Capture the cell that displays the provided text and extract its (x, y) central coordinate. 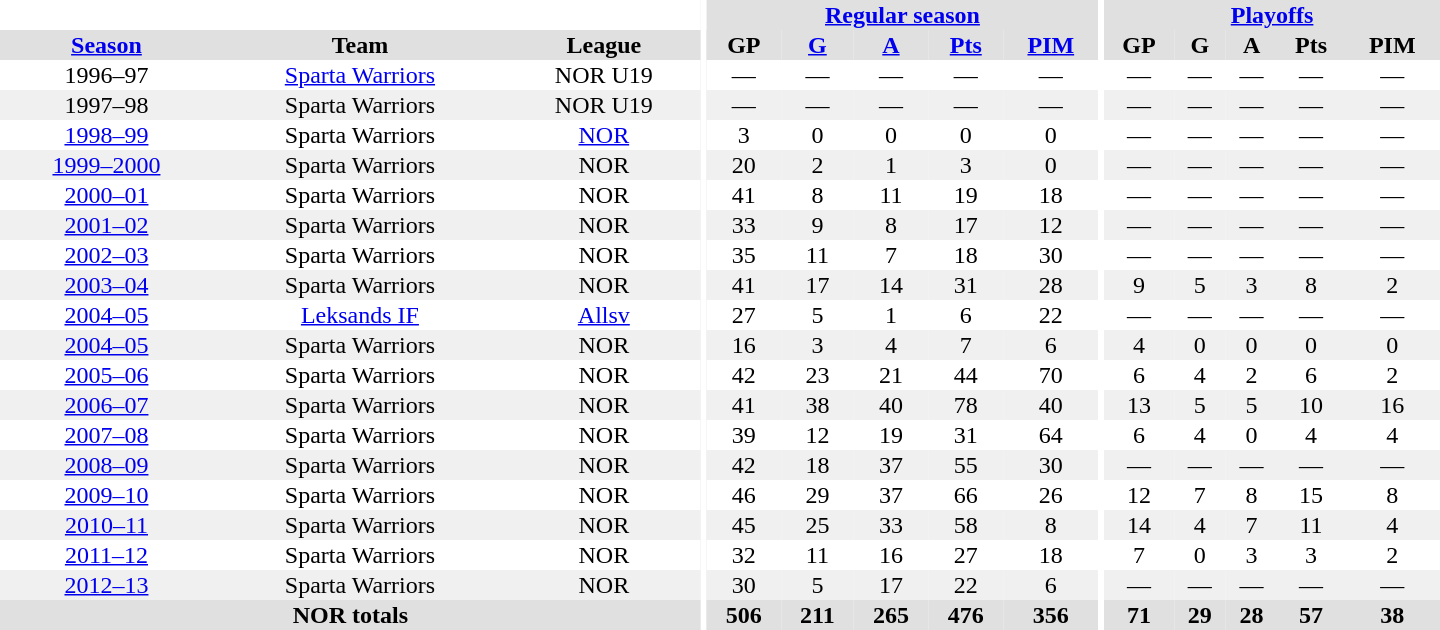
Regular season (902, 15)
Team (360, 45)
2007–08 (106, 435)
78 (966, 405)
10 (1310, 405)
2002–03 (106, 255)
2011–12 (106, 555)
66 (966, 495)
2008–09 (106, 465)
20 (744, 165)
25 (817, 525)
26 (1050, 495)
506 (744, 615)
Allsv (604, 315)
NOR totals (350, 615)
46 (744, 495)
1996–97 (106, 75)
2000–01 (106, 195)
League (604, 45)
1999–2000 (106, 165)
57 (1310, 615)
15 (1310, 495)
13 (1139, 405)
2003–04 (106, 285)
39 (744, 435)
2005–06 (106, 375)
211 (817, 615)
476 (966, 615)
71 (1139, 615)
1998–99 (106, 135)
356 (1050, 615)
2001–02 (106, 225)
45 (744, 525)
44 (966, 375)
Playoffs (1272, 15)
Season (106, 45)
58 (966, 525)
Leksands IF (360, 315)
2009–10 (106, 495)
55 (966, 465)
2006–07 (106, 405)
32 (744, 555)
35 (744, 255)
23 (817, 375)
265 (892, 615)
1997–98 (106, 105)
21 (892, 375)
64 (1050, 435)
70 (1050, 375)
2012–13 (106, 585)
2010–11 (106, 525)
